Identify which cell holds the provided text, then report its (X, Y) central coordinate. 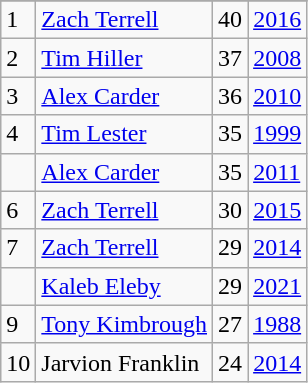
Tony Kimbrough (124, 324)
40 (230, 20)
24 (230, 362)
2021 (278, 286)
2 (18, 58)
2015 (278, 210)
Jarvion Franklin (124, 362)
7 (18, 248)
27 (230, 324)
1999 (278, 134)
1 (18, 20)
2016 (278, 20)
6 (18, 210)
Tim Hiller (124, 58)
1988 (278, 324)
37 (230, 58)
4 (18, 134)
3 (18, 96)
2011 (278, 172)
2010 (278, 96)
2008 (278, 58)
Kaleb Eleby (124, 286)
9 (18, 324)
30 (230, 210)
36 (230, 96)
10 (18, 362)
Tim Lester (124, 134)
